Return (x, y) of the center of cell containing provided text 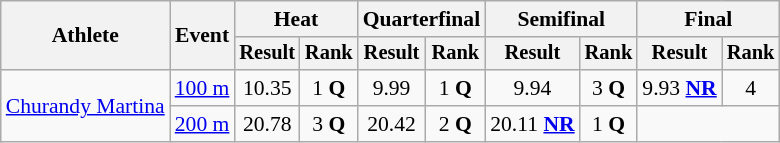
Churandy Martina (86, 106)
9.99 (392, 88)
Heat (296, 19)
Final (708, 19)
4 (751, 88)
100 m (202, 88)
200 m (202, 124)
Athlete (86, 36)
9.94 (532, 88)
20.78 (267, 124)
9.93 NR (679, 88)
Quarterfinal (422, 19)
20.42 (392, 124)
2 Q (455, 124)
20.11 NR (532, 124)
Semifinal (561, 19)
10.35 (267, 88)
Event (202, 36)
